Output the [X, Y] coordinate of the center of the cell containing the given text.  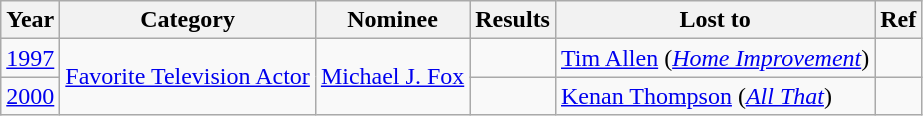
1997 [30, 58]
2000 [30, 96]
Tim Allen (Home Improvement) [714, 58]
Ref [898, 20]
Nominee [392, 20]
Favorite Television Actor [188, 77]
Michael J. Fox [392, 77]
Results [513, 20]
Kenan Thompson (All That) [714, 96]
Lost to [714, 20]
Year [30, 20]
Category [188, 20]
